Pinpoint the cell where the given text exists, returning its [X, Y] midpoint coordinate. 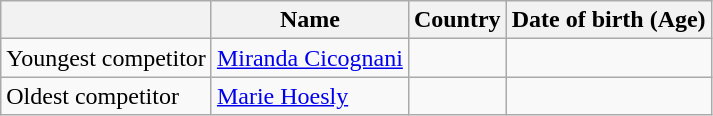
Youngest competitor [106, 58]
Miranda Cicognani [310, 58]
Name [310, 20]
Country [457, 20]
Marie Hoesly [310, 96]
Oldest competitor [106, 96]
Date of birth (Age) [608, 20]
